Determine the (X, Y) coordinate at the center of the cell enclosing the given text.  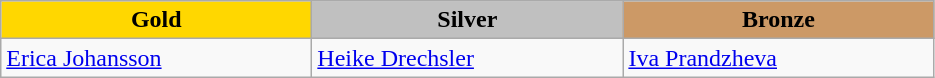
Heike Drechsler (468, 58)
Gold (156, 20)
Silver (468, 20)
Iva Prandzheva (778, 58)
Erica Johansson (156, 58)
Bronze (778, 20)
